Determine the [x, y] coordinate at the center of the cell enclosing the given text.  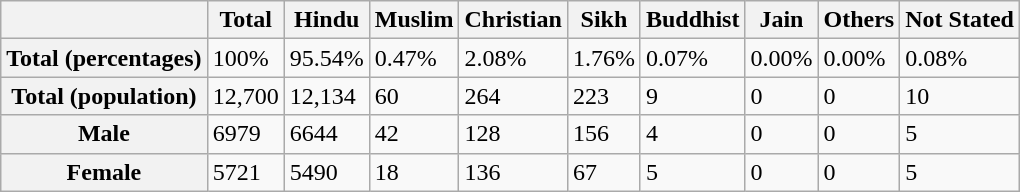
264 [513, 96]
5490 [326, 172]
Not Stated [960, 20]
Male [104, 134]
Jain [782, 20]
Others [859, 20]
0.08% [960, 58]
0.47% [414, 58]
9 [692, 96]
156 [604, 134]
Female [104, 172]
Total (population) [104, 96]
Total (percentages) [104, 58]
6979 [246, 134]
100% [246, 58]
6644 [326, 134]
1.76% [604, 58]
12,700 [246, 96]
67 [604, 172]
Sikh [604, 20]
128 [513, 134]
0.07% [692, 58]
95.54% [326, 58]
Total [246, 20]
223 [604, 96]
18 [414, 172]
10 [960, 96]
136 [513, 172]
2.08% [513, 58]
Christian [513, 20]
60 [414, 96]
42 [414, 134]
5721 [246, 172]
Buddhist [692, 20]
Hindu [326, 20]
12,134 [326, 96]
Muslim [414, 20]
4 [692, 134]
